Return the (X, Y) coordinate for the center point of the cell that contains the specified text.  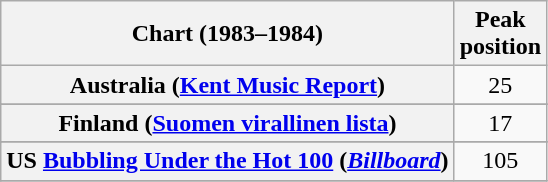
25 (500, 85)
US Bubbling Under the Hot 100 (Billboard) (228, 161)
Australia (Kent Music Report) (228, 85)
17 (500, 123)
Peakposition (500, 34)
Finland (Suomen virallinen lista) (228, 123)
105 (500, 161)
Chart (1983–1984) (228, 34)
